Output the (x, y) coordinate of the center of the cell containing the given text.  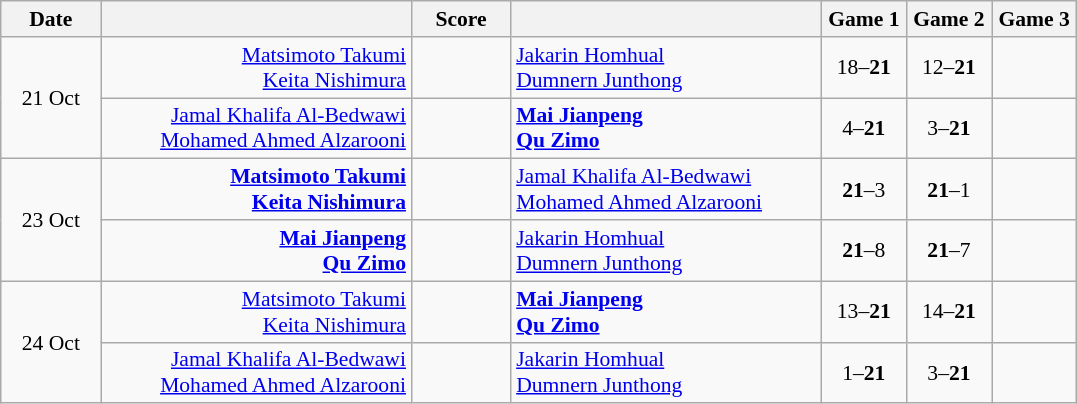
23 Oct (51, 220)
Game 1 (864, 19)
12–21 (948, 68)
21–8 (864, 250)
Date (51, 19)
14–21 (948, 312)
Game 2 (948, 19)
1–21 (864, 372)
24 Oct (51, 342)
21–7 (948, 250)
21–1 (948, 190)
21 Oct (51, 98)
Score (461, 19)
18–21 (864, 68)
4–21 (864, 128)
Game 3 (1034, 19)
21–3 (864, 190)
13–21 (864, 312)
